Capture the cell that displays the provided text and extract its [X, Y] central coordinate. 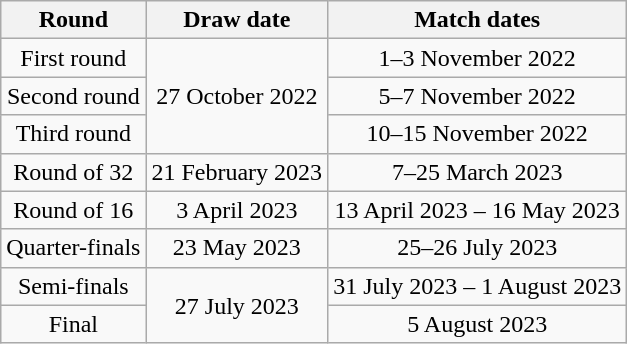
Match dates [478, 20]
First round [74, 58]
27 July 2023 [237, 305]
Second round [74, 96]
21 February 2023 [237, 172]
Semi-finals [74, 286]
27 October 2022 [237, 96]
1–3 November 2022 [478, 58]
7–25 March 2023 [478, 172]
Round of 32 [74, 172]
5 August 2023 [478, 324]
Final [74, 324]
10–15 November 2022 [478, 134]
13 April 2023 – 16 May 2023 [478, 210]
3 April 2023 [237, 210]
Round of 16 [74, 210]
23 May 2023 [237, 248]
Draw date [237, 20]
31 July 2023 – 1 August 2023 [478, 286]
5–7 November 2022 [478, 96]
Third round [74, 134]
Quarter-finals [74, 248]
Round [74, 20]
25–26 July 2023 [478, 248]
